Return [x, y] of the center of cell containing provided text 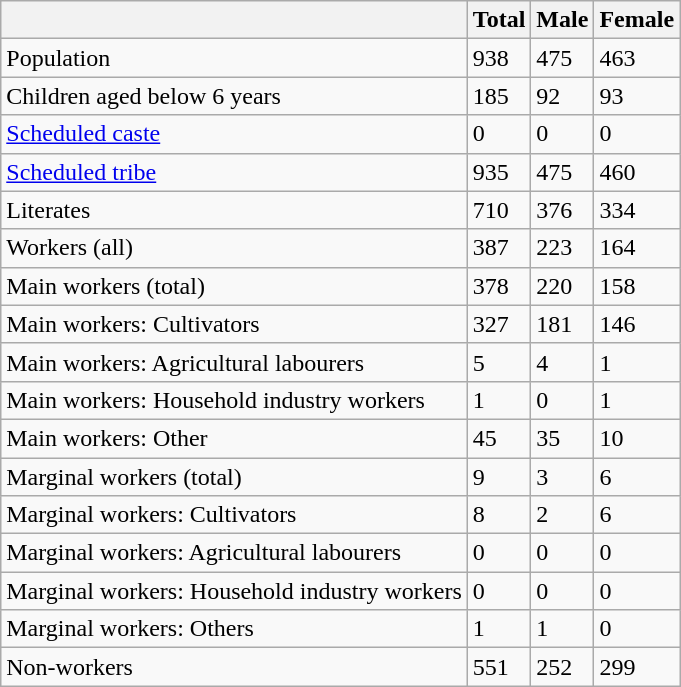
299 [637, 667]
935 [499, 172]
220 [562, 286]
Main workers: Agricultural labourers [234, 362]
252 [562, 667]
158 [637, 286]
Marginal workers: Others [234, 629]
2 [562, 515]
Main workers: Other [234, 438]
10 [637, 438]
Scheduled caste [234, 134]
164 [637, 248]
387 [499, 248]
185 [499, 96]
Female [637, 20]
Marginal workers: Household industry workers [234, 591]
Children aged below 6 years [234, 96]
Non-workers [234, 667]
551 [499, 667]
9 [499, 477]
Scheduled tribe [234, 172]
4 [562, 362]
Marginal workers: Cultivators [234, 515]
938 [499, 58]
Total [499, 20]
Literates [234, 210]
146 [637, 324]
5 [499, 362]
Population [234, 58]
Marginal workers: Agricultural labourers [234, 553]
710 [499, 210]
376 [562, 210]
Workers (all) [234, 248]
3 [562, 477]
Main workers (total) [234, 286]
8 [499, 515]
93 [637, 96]
223 [562, 248]
378 [499, 286]
Main workers: Cultivators [234, 324]
35 [562, 438]
463 [637, 58]
92 [562, 96]
Male [562, 20]
Marginal workers (total) [234, 477]
Main workers: Household industry workers [234, 400]
181 [562, 324]
334 [637, 210]
327 [499, 324]
460 [637, 172]
45 [499, 438]
